Return (X, Y) of the center of cell containing provided text 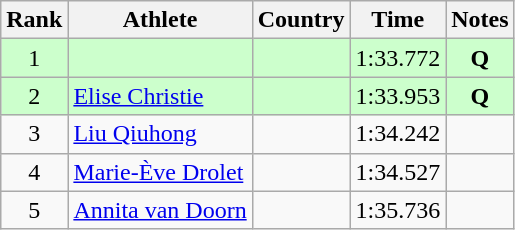
1:35.736 (398, 210)
1:34.527 (398, 172)
Notes (480, 20)
1:34.242 (398, 134)
Elise Christie (160, 96)
Time (398, 20)
Marie-Ève Drolet (160, 172)
Athlete (160, 20)
1 (34, 58)
Country (301, 20)
Liu Qiuhong (160, 134)
1:33.953 (398, 96)
Rank (34, 20)
3 (34, 134)
4 (34, 172)
5 (34, 210)
2 (34, 96)
1:33.772 (398, 58)
Annita van Doorn (160, 210)
